From the cell containing the given text, extract its center point as (x, y) coordinate. 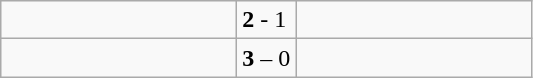
2 - 1 (266, 20)
3 – 0 (266, 58)
